From the cell containing the given text, extract its center point as [X, Y] coordinate. 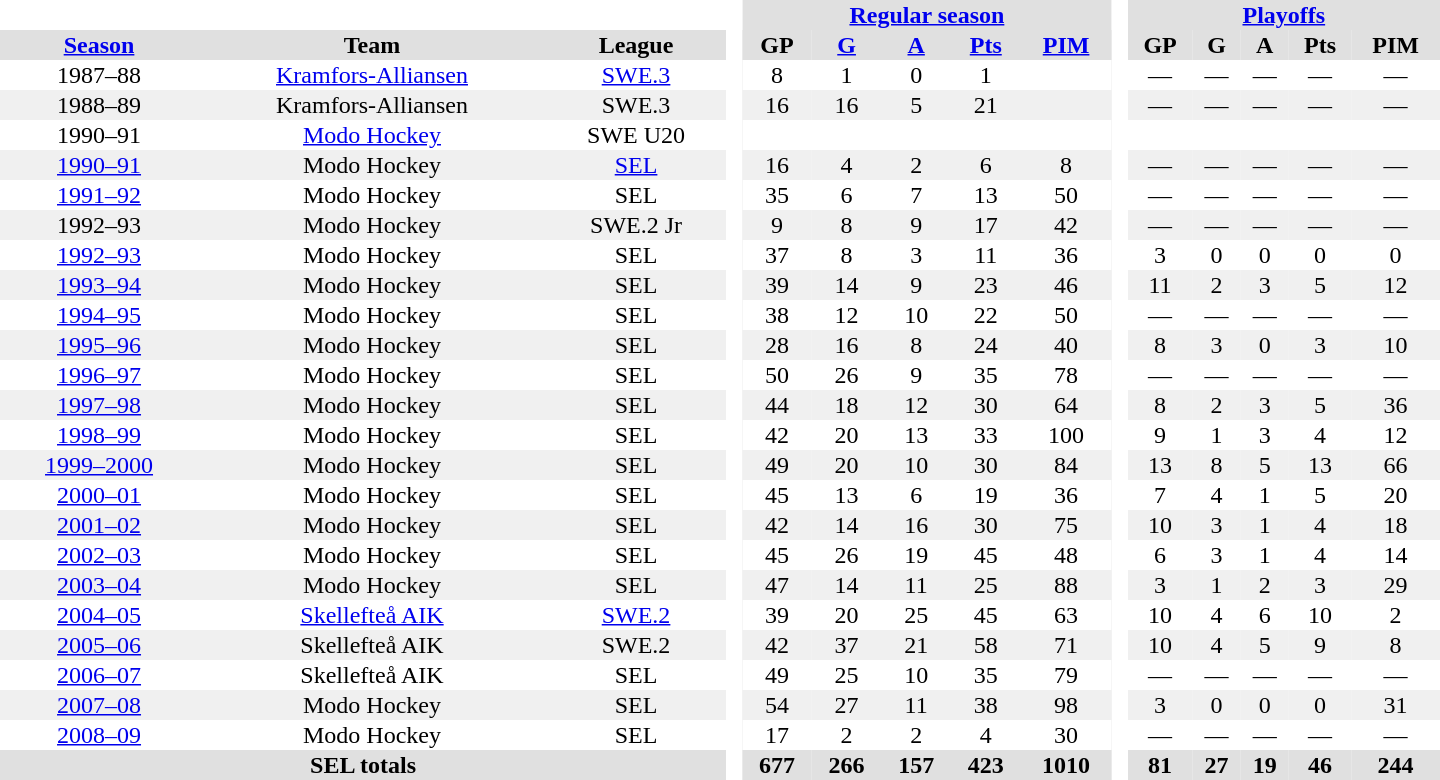
31 [1396, 705]
29 [1396, 585]
1991–92 [99, 195]
2007–08 [99, 705]
1987–88 [99, 75]
54 [777, 705]
63 [1066, 615]
84 [1066, 465]
79 [1066, 675]
1998–99 [99, 435]
66 [1396, 465]
2003–04 [99, 585]
Regular season [926, 15]
1994–95 [99, 315]
98 [1066, 705]
2001–02 [99, 525]
1997–98 [99, 405]
244 [1396, 765]
266 [847, 765]
1988–89 [99, 105]
71 [1066, 645]
75 [1066, 525]
SWE U20 [636, 135]
22 [986, 315]
2006–07 [99, 675]
League [636, 45]
1010 [1066, 765]
40 [1066, 345]
24 [986, 345]
48 [1066, 555]
2000–01 [99, 495]
Team [372, 45]
Playoffs [1284, 15]
SEL totals [363, 765]
23 [986, 285]
2004–05 [99, 615]
78 [1066, 375]
2002–03 [99, 555]
1999–2000 [99, 465]
423 [986, 765]
Season [99, 45]
47 [777, 585]
44 [777, 405]
1996–97 [99, 375]
SWE.2 Jr [636, 225]
677 [777, 765]
100 [1066, 435]
28 [777, 345]
81 [1160, 765]
64 [1066, 405]
1993–94 [99, 285]
33 [986, 435]
1995–96 [99, 345]
2008–09 [99, 735]
157 [916, 765]
88 [1066, 585]
58 [986, 645]
2005–06 [99, 645]
